Capture the cell that displays the provided text and extract its (X, Y) central coordinate. 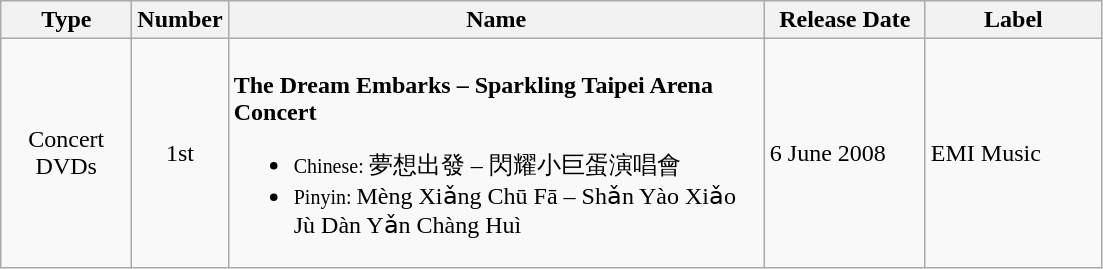
6 June 2008 (844, 154)
1st (180, 154)
Name (496, 20)
The Dream Embarks – Sparkling Taipei Arena ConcertChinese: 夢想出發 – 閃耀小巨蛋演唱會Pinyin: Mèng Xiǎng Chū Fā – Shǎn Yào Xiǎo Jù Dàn Yǎn Chàng Huì (496, 154)
Number (180, 20)
Label (1013, 20)
EMI Music (1013, 154)
Release Date (844, 20)
Concert DVDs (66, 154)
Type (66, 20)
